Output the (x, y) coordinate of the center of the cell containing the given text.  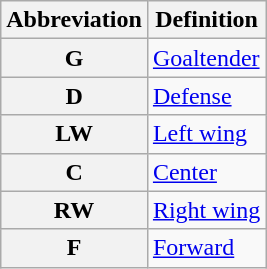
RW (74, 210)
Forward (206, 248)
Definition (206, 20)
D (74, 96)
LW (74, 134)
F (74, 248)
Left wing (206, 134)
Center (206, 172)
Goaltender (206, 58)
Abbreviation (74, 20)
Defense (206, 96)
G (74, 58)
Right wing (206, 210)
C (74, 172)
